Provide the [x, y] coordinate of the cell's center where the given text is located.  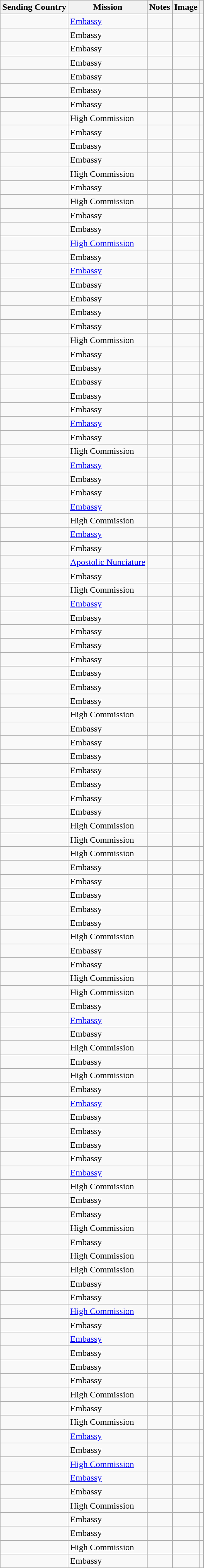
Image [186, 7]
Notes [160, 7]
Apostolic Nunciature [108, 562]
Sending Country [34, 7]
Mission [108, 7]
